From the cell containing the given text, extract its center point as [X, Y] coordinate. 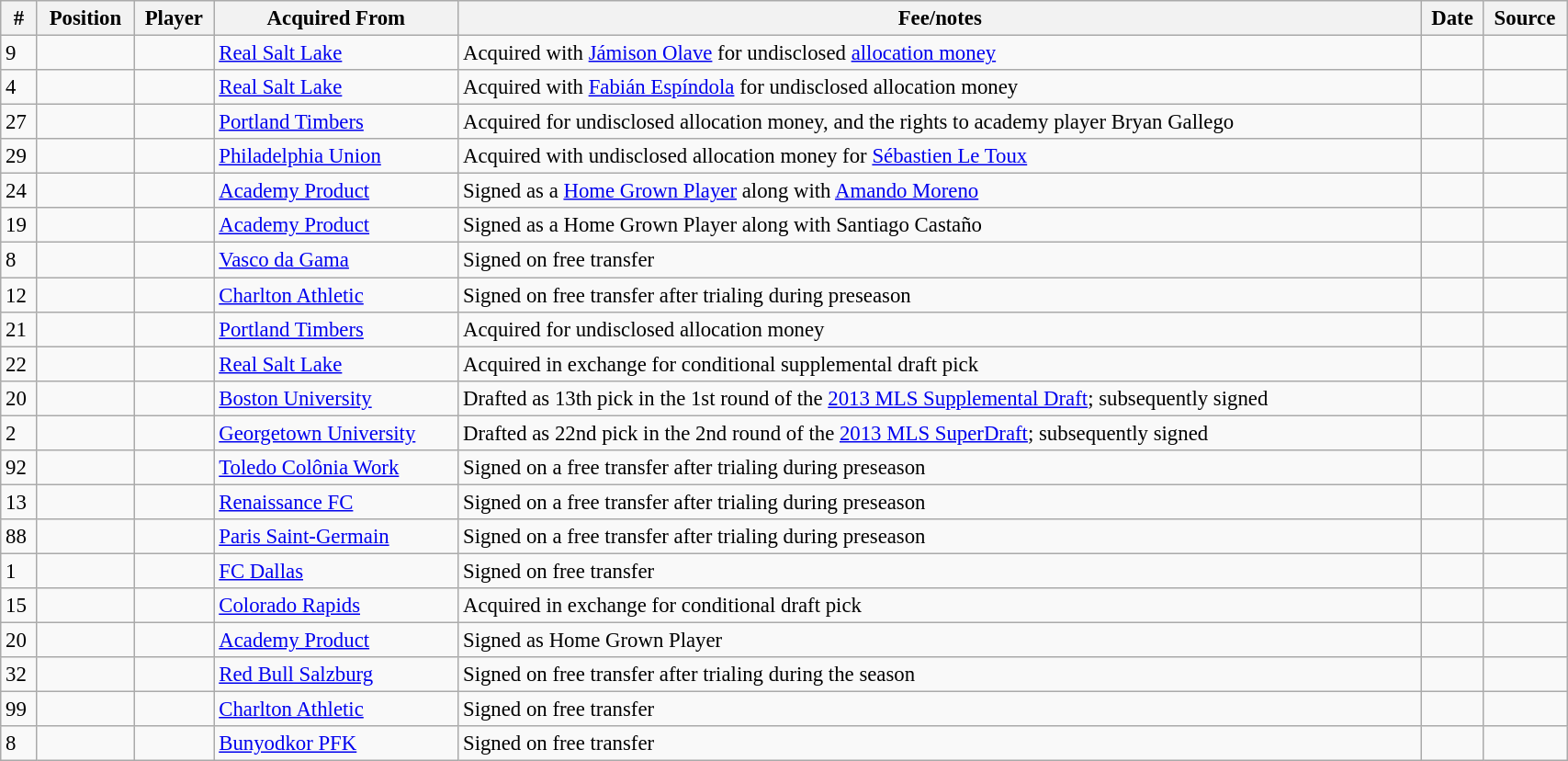
99 [18, 710]
Drafted as 13th pick in the 1st round of the 2013 MLS Supplemental Draft; subsequently signed [941, 398]
Signed on free transfer after trialing during preseason [941, 295]
Philadelphia Union [336, 156]
92 [18, 468]
Fee/notes [941, 18]
Drafted as 22nd pick in the 2nd round of the 2013 MLS SuperDraft; subsequently signed [941, 433]
24 [18, 191]
12 [18, 295]
Signed on free transfer after trialing during the season [941, 675]
27 [18, 122]
Toledo Colônia Work [336, 468]
9 [18, 53]
Player [175, 18]
Acquired with Fabián Espíndola for undisclosed allocation money [941, 87]
Acquired for undisclosed allocation money, and the rights to academy player Bryan Gallego [941, 122]
# [18, 18]
Colorado Rapids [336, 606]
Acquired with undisclosed allocation money for Sébastien Le Toux [941, 156]
Position [85, 18]
Acquired with Jámison Olave for undisclosed allocation money [941, 53]
Red Bull Salzburg [336, 675]
21 [18, 329]
Signed as a Home Grown Player along with Amando Moreno [941, 191]
Vasco da Gama [336, 260]
29 [18, 156]
2 [18, 433]
Bunyodkor PFK [336, 744]
FC Dallas [336, 571]
Georgetown University [336, 433]
4 [18, 87]
Date [1452, 18]
88 [18, 537]
19 [18, 225]
Signed as Home Grown Player [941, 641]
Renaissance FC [336, 502]
Acquired in exchange for conditional draft pick [941, 606]
1 [18, 571]
Boston University [336, 398]
Acquired for undisclosed allocation money [941, 329]
Acquired in exchange for conditional supplemental draft pick [941, 364]
32 [18, 675]
Paris Saint-Germain [336, 537]
Source [1525, 18]
22 [18, 364]
13 [18, 502]
15 [18, 606]
Acquired From [336, 18]
Signed as a Home Grown Player along with Santiago Castaño [941, 225]
